Return [x, y] of the center of cell containing provided text 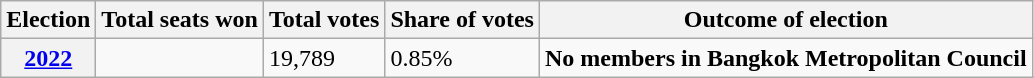
Election [48, 20]
19,789 [324, 58]
Total seats won [180, 20]
Outcome of election [786, 20]
0.85% [462, 58]
No members in Bangkok Metropolitan Council [786, 58]
Share of votes [462, 20]
2022 [48, 58]
Total votes [324, 20]
